Scan for the cell matching the given text and deliver its [x, y] coordinate at center. 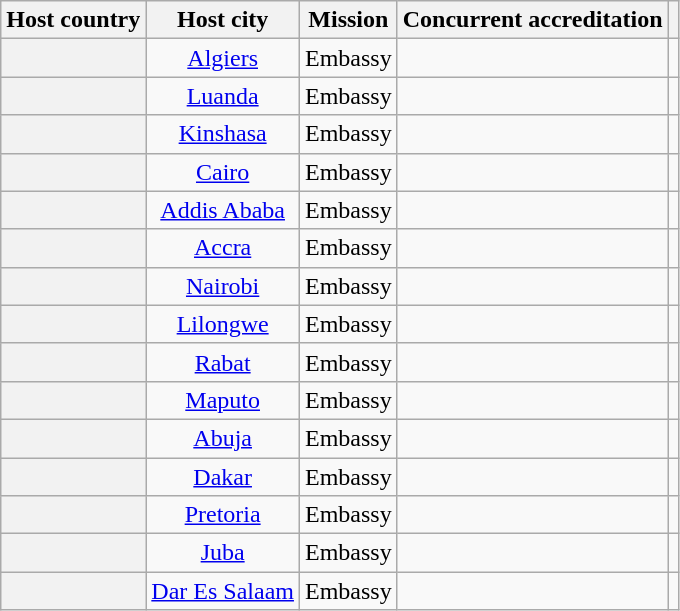
Luanda [223, 96]
Rabat [223, 362]
Host country [74, 20]
Concurrent accreditation [532, 20]
Kinshasa [223, 134]
Addis Ababa [223, 210]
Mission [348, 20]
Lilongwe [223, 324]
Accra [223, 248]
Nairobi [223, 286]
Dar Es Salaam [223, 591]
Cairo [223, 172]
Algiers [223, 58]
Host city [223, 20]
Maputo [223, 400]
Dakar [223, 477]
Juba [223, 553]
Abuja [223, 438]
Pretoria [223, 515]
